Return the [x, y] coordinate for the center point of the cell that contains the specified text.  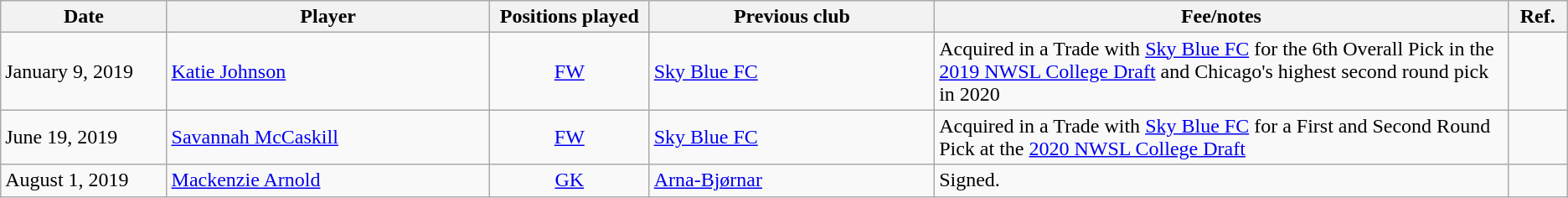
Acquired in a Trade with Sky Blue FC for the 6th Overall Pick in the 2019 NWSL College Draft and Chicago's highest second round pick in 2020 [1221, 71]
Katie Johnson [328, 71]
Arna-Bjørnar [792, 180]
Acquired in a Trade with Sky Blue FC for a First and Second Round Pick at the 2020 NWSL College Draft [1221, 138]
June 19, 2019 [84, 138]
Fee/notes [1221, 17]
Previous club [792, 17]
January 9, 2019 [84, 71]
Positions played [570, 17]
Ref. [1538, 17]
Savannah McCaskill [328, 138]
Player [328, 17]
GK [570, 180]
Signed. [1221, 180]
Date [84, 17]
Mackenzie Arnold [328, 180]
August 1, 2019 [84, 180]
